Scan for the cell matching the given text and deliver its [x, y] coordinate at center. 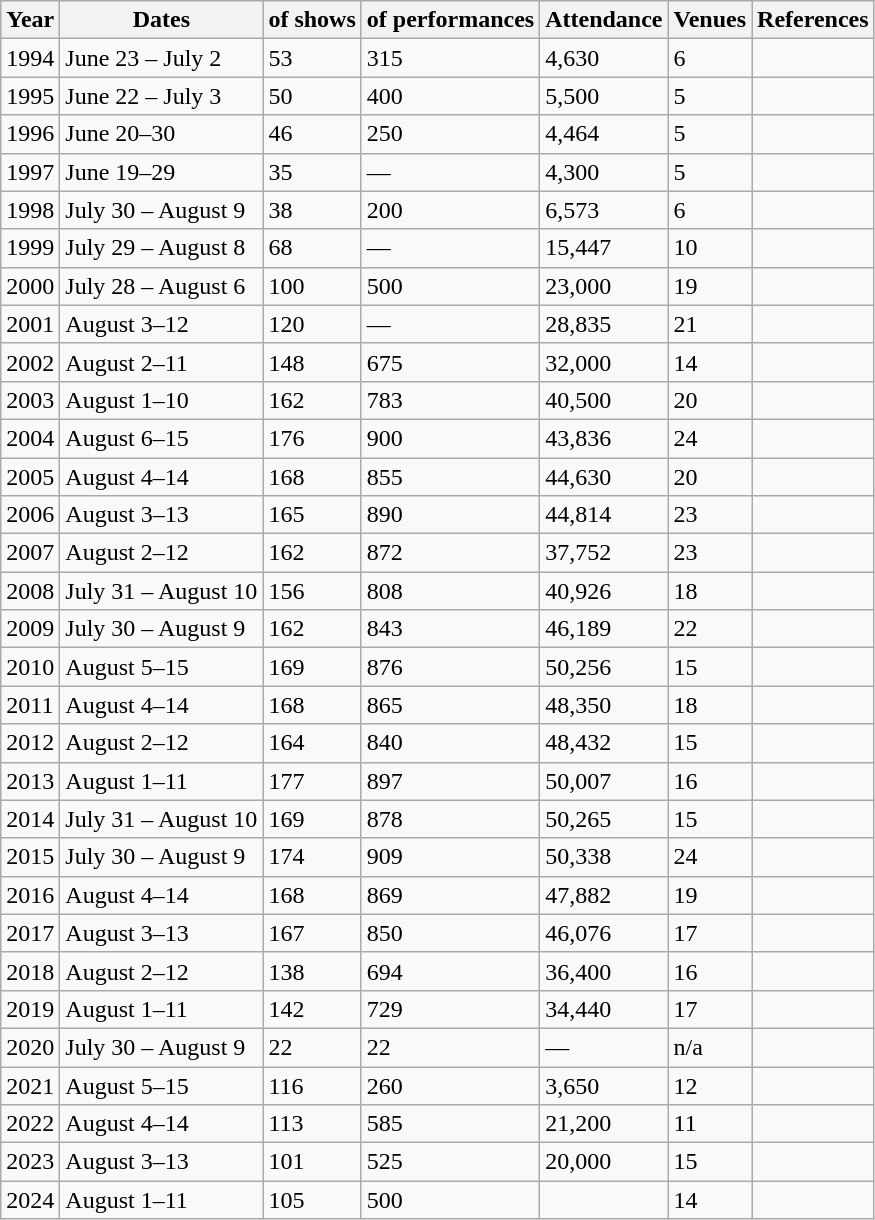
164 [312, 743]
of shows [312, 20]
50,338 [604, 857]
729 [450, 1009]
40,926 [604, 591]
4,464 [604, 134]
36,400 [604, 971]
120 [312, 324]
21 [710, 324]
4,300 [604, 172]
48,350 [604, 705]
2011 [30, 705]
156 [312, 591]
2015 [30, 857]
August 2–11 [162, 362]
1994 [30, 58]
525 [450, 1162]
675 [450, 362]
2010 [30, 667]
177 [312, 781]
20,000 [604, 1162]
2019 [30, 1009]
855 [450, 477]
6,573 [604, 210]
1995 [30, 96]
28,835 [604, 324]
850 [450, 933]
113 [312, 1124]
2002 [30, 362]
21,200 [604, 1124]
Year [30, 20]
15,447 [604, 248]
n/a [710, 1047]
3,650 [604, 1085]
808 [450, 591]
June 23 – July 2 [162, 58]
5,500 [604, 96]
260 [450, 1085]
878 [450, 819]
50,256 [604, 667]
July 28 – August 6 [162, 286]
Venues [710, 20]
35 [312, 172]
2004 [30, 438]
12 [710, 1085]
June 20–30 [162, 134]
11 [710, 1124]
2007 [30, 553]
34,440 [604, 1009]
Attendance [604, 20]
1996 [30, 134]
44,814 [604, 515]
890 [450, 515]
100 [312, 286]
694 [450, 971]
August 1–10 [162, 400]
46,076 [604, 933]
2008 [30, 591]
138 [312, 971]
876 [450, 667]
2009 [30, 629]
23,000 [604, 286]
August 6–15 [162, 438]
40,500 [604, 400]
Dates [162, 20]
174 [312, 857]
250 [450, 134]
2022 [30, 1124]
68 [312, 248]
2016 [30, 895]
2001 [30, 324]
June 19–29 [162, 172]
2018 [30, 971]
1998 [30, 210]
105 [312, 1200]
43,836 [604, 438]
2021 [30, 1085]
50 [312, 96]
843 [450, 629]
10 [710, 248]
July 29 – August 8 [162, 248]
2005 [30, 477]
165 [312, 515]
46 [312, 134]
1999 [30, 248]
2006 [30, 515]
148 [312, 362]
2000 [30, 286]
909 [450, 857]
101 [312, 1162]
47,882 [604, 895]
900 [450, 438]
38 [312, 210]
37,752 [604, 553]
4,630 [604, 58]
2014 [30, 819]
1997 [30, 172]
References [814, 20]
167 [312, 933]
400 [450, 96]
50,265 [604, 819]
585 [450, 1124]
53 [312, 58]
865 [450, 705]
200 [450, 210]
176 [312, 438]
872 [450, 553]
32,000 [604, 362]
48,432 [604, 743]
44,630 [604, 477]
of performances [450, 20]
August 3–12 [162, 324]
116 [312, 1085]
2012 [30, 743]
783 [450, 400]
46,189 [604, 629]
869 [450, 895]
2024 [30, 1200]
2013 [30, 781]
840 [450, 743]
142 [312, 1009]
2017 [30, 933]
897 [450, 781]
2020 [30, 1047]
June 22 – July 3 [162, 96]
50,007 [604, 781]
315 [450, 58]
2023 [30, 1162]
2003 [30, 400]
